Detect which cell encompasses the target text, then output its [x, y] center coordinate. 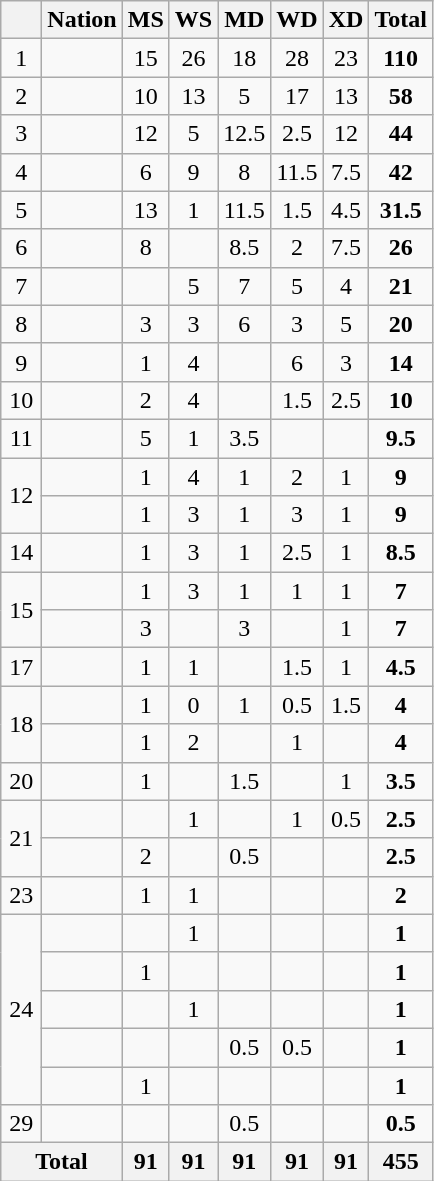
12.5 [244, 134]
9.5 [401, 438]
MD [244, 20]
29 [22, 1124]
WD [297, 20]
XD [346, 20]
0 [193, 705]
WS [193, 20]
24 [22, 1009]
31.5 [401, 210]
110 [401, 58]
MS [146, 20]
Nation [82, 20]
44 [401, 134]
42 [401, 172]
58 [401, 96]
11 [22, 438]
28 [297, 58]
455 [401, 1162]
